Search for the cell housing the specified text and yield its [x, y] center coordinate. 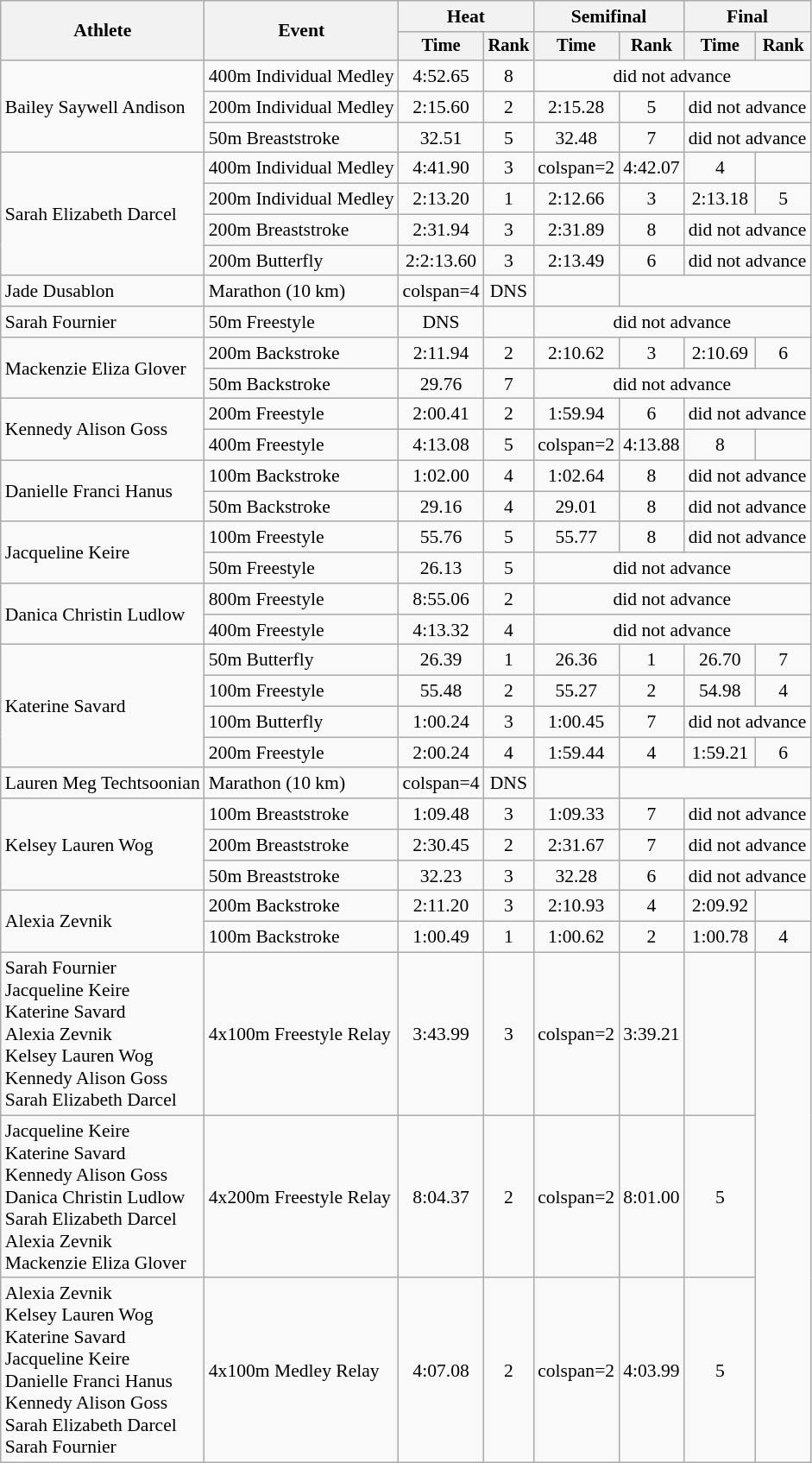
1:00.62 [576, 937]
1:00.78 [720, 937]
4:42.07 [651, 168]
1:02.64 [576, 476]
32.51 [442, 138]
4x200m Freestyle Relay [302, 1196]
Semifinal [609, 16]
8:01.00 [651, 1196]
26.13 [442, 568]
2:13.49 [576, 261]
55.27 [576, 691]
2:11.94 [442, 353]
8:04.37 [442, 1196]
29.16 [442, 507]
Jacqueline Keire [103, 552]
200m Butterfly [302, 261]
2:30.45 [442, 845]
Kennedy Alison Goss [103, 430]
Alexia ZevnikKelsey Lauren WogKaterine SavardJacqueline KeireDanielle Franci HanusKennedy Alison GossSarah Elizabeth DarcelSarah Fournier [103, 1371]
2:12.66 [576, 199]
55.76 [442, 538]
Lauren Meg Techtsoonian [103, 784]
1:00.45 [576, 722]
4:07.08 [442, 1371]
Athlete [103, 31]
26.39 [442, 660]
1:59.44 [576, 753]
26.70 [720, 660]
3:39.21 [651, 1034]
29.76 [442, 384]
Mackenzie Eliza Glover [103, 368]
Final [747, 16]
4:13.32 [442, 630]
2:15.60 [442, 107]
Heat [466, 16]
4x100m Freestyle Relay [302, 1034]
32.28 [576, 876]
100m Butterfly [302, 722]
4x100m Medley Relay [302, 1371]
Event [302, 31]
2:31.89 [576, 230]
8:55.06 [442, 599]
50m Butterfly [302, 660]
100m Breaststroke [302, 814]
32.48 [576, 138]
2:31.67 [576, 845]
Kelsey Lauren Wog [103, 844]
Bailey Saywell Andison [103, 107]
54.98 [720, 691]
4:52.65 [442, 76]
2:00.41 [442, 414]
Sarah Elizabeth Darcel [103, 214]
Sarah FournierJacqueline KeireKaterine SavardAlexia ZevnikKelsey Lauren WogKennedy Alison GossSarah Elizabeth Darcel [103, 1034]
1:02.00 [442, 476]
Sarah Fournier [103, 322]
2:15.28 [576, 107]
800m Freestyle [302, 599]
2:09.92 [720, 906]
2:13.20 [442, 199]
4:13.08 [442, 445]
2:10.93 [576, 906]
29.01 [576, 507]
1:59.21 [720, 753]
2:13.18 [720, 199]
Jacqueline KeireKaterine SavardKennedy Alison GossDanica Christin LudlowSarah Elizabeth DarcelAlexia ZevnikMackenzie Eliza Glover [103, 1196]
55.77 [576, 538]
Katerine Savard [103, 706]
1:00.24 [442, 722]
2:2:13.60 [442, 261]
Alexia Zevnik [103, 922]
Danica Christin Ludlow [103, 615]
Danielle Franci Hanus [103, 492]
4:03.99 [651, 1371]
1:00.49 [442, 937]
2:10.69 [720, 353]
1:09.48 [442, 814]
55.48 [442, 691]
4:41.90 [442, 168]
3:43.99 [442, 1034]
2:31.94 [442, 230]
1:09.33 [576, 814]
4:13.88 [651, 445]
32.23 [442, 876]
2:00.24 [442, 753]
1:59.94 [576, 414]
2:10.62 [576, 353]
Jade Dusablon [103, 292]
26.36 [576, 660]
2:11.20 [442, 906]
